Return [X, Y] of the center of cell containing provided text 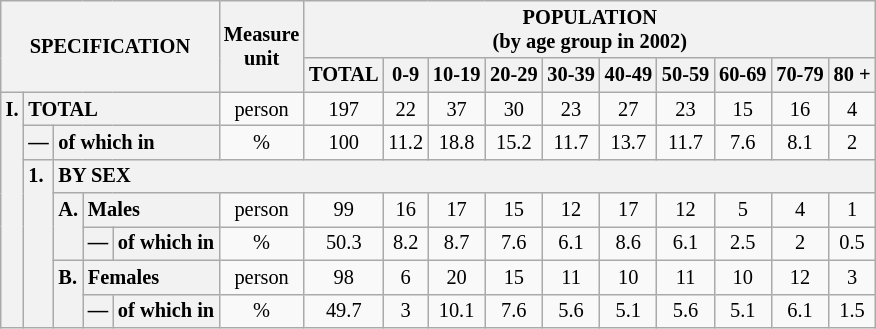
8.6 [628, 243]
30 [514, 109]
10-19 [456, 75]
60-69 [742, 75]
B. [68, 294]
37 [456, 109]
Females [151, 277]
SPECIFICATION [110, 46]
50-59 [686, 75]
6 [406, 277]
8.1 [800, 142]
0-9 [406, 75]
15.2 [514, 142]
100 [344, 142]
80 + [852, 75]
I. [12, 210]
27 [628, 109]
POPULATION (by age group in 2002) [590, 29]
0.5 [852, 243]
49.7 [344, 311]
Males [151, 210]
1.5 [852, 311]
98 [344, 277]
1 [852, 210]
22 [406, 109]
70-79 [800, 75]
40-49 [628, 75]
50.3 [344, 243]
99 [344, 210]
18.8 [456, 142]
BY SEX [465, 176]
197 [344, 109]
13.7 [628, 142]
11.2 [406, 142]
Measure unit [262, 46]
30-39 [570, 75]
5 [742, 210]
A. [68, 226]
20-29 [514, 75]
8.2 [406, 243]
8.7 [456, 243]
10.1 [456, 311]
1. [38, 243]
20 [456, 277]
2.5 [742, 243]
